Output the [x, y] coordinate of the center of the cell containing the given text.  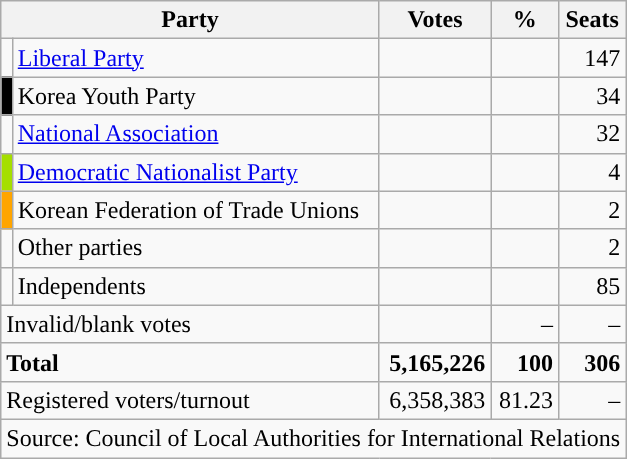
Other parties [196, 248]
Democratic Nationalist Party [196, 172]
Registered voters/turnout [190, 400]
Total [190, 362]
32 [592, 134]
National Association [196, 134]
85 [592, 286]
6,358,383 [435, 400]
5,165,226 [435, 362]
Independents [196, 286]
306 [592, 362]
Korea Youth Party [196, 96]
Liberal Party [196, 58]
% [525, 20]
81.23 [525, 400]
34 [592, 96]
4 [592, 172]
Party [190, 20]
147 [592, 58]
100 [525, 362]
Source: Council of Local Authorities for International Relations [314, 438]
Votes [435, 20]
Korean Federation of Trade Unions [196, 210]
Seats [592, 20]
Invalid/blank votes [190, 324]
